Determine the (X, Y) coordinate at the center of the cell enclosing the given text.  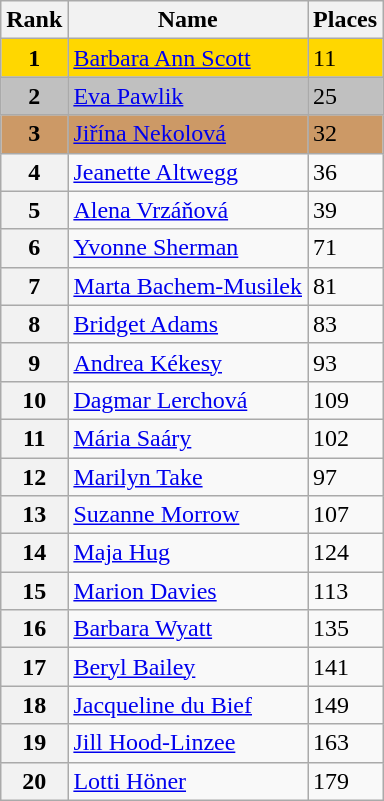
102 (346, 438)
17 (34, 667)
Barbara Wyatt (188, 629)
83 (346, 324)
36 (346, 172)
18 (34, 705)
Jeanette Altwegg (188, 172)
6 (34, 248)
Alena Vrzáňová (188, 210)
14 (34, 553)
9 (34, 362)
8 (34, 324)
32 (346, 134)
Suzanne Morrow (188, 515)
Jacqueline du Bief (188, 705)
Bridget Adams (188, 324)
109 (346, 400)
71 (346, 248)
179 (346, 781)
Places (346, 20)
149 (346, 705)
Barbara Ann Scott (188, 58)
Jill Hood-Linzee (188, 743)
Name (188, 20)
39 (346, 210)
Marta Bachem-Musilek (188, 286)
Marion Davies (188, 591)
1 (34, 58)
93 (346, 362)
13 (34, 515)
4 (34, 172)
Dagmar Lerchová (188, 400)
81 (346, 286)
113 (346, 591)
124 (346, 553)
107 (346, 515)
Andrea Kékesy (188, 362)
3 (34, 134)
Beryl Bailey (188, 667)
Jiřína Nekolová (188, 134)
25 (346, 96)
7 (34, 286)
12 (34, 477)
141 (346, 667)
Marilyn Take (188, 477)
Maja Hug (188, 553)
15 (34, 591)
Yvonne Sherman (188, 248)
20 (34, 781)
16 (34, 629)
Mária Saáry (188, 438)
5 (34, 210)
97 (346, 477)
Lotti Höner (188, 781)
135 (346, 629)
163 (346, 743)
19 (34, 743)
Eva Pawlik (188, 96)
10 (34, 400)
Rank (34, 20)
2 (34, 96)
